Output the [x, y] coordinate of the center of the cell containing the given text.  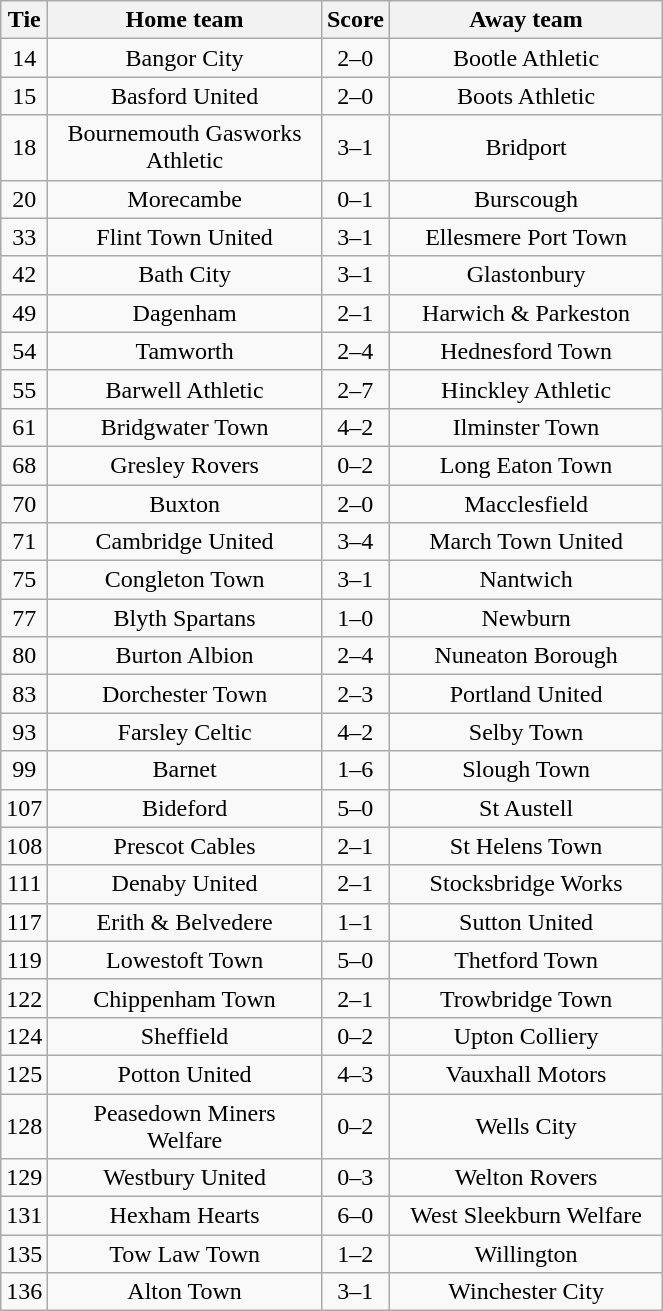
Vauxhall Motors [526, 1074]
Long Eaton Town [526, 465]
108 [24, 846]
St Austell [526, 808]
Flint Town United [185, 237]
Bournemouth Gasworks Athletic [185, 148]
Bangor City [185, 58]
Dorchester Town [185, 694]
18 [24, 148]
Stocksbridge Works [526, 884]
83 [24, 694]
Denaby United [185, 884]
Upton Colliery [526, 1036]
Burscough [526, 199]
Chippenham Town [185, 998]
Ilminster Town [526, 427]
Westbury United [185, 1178]
Potton United [185, 1074]
124 [24, 1036]
122 [24, 998]
54 [24, 351]
131 [24, 1216]
4–3 [355, 1074]
Erith & Belvedere [185, 922]
Glastonbury [526, 275]
Hednesford Town [526, 351]
Morecambe [185, 199]
Score [355, 20]
Barwell Athletic [185, 389]
Tow Law Town [185, 1254]
20 [24, 199]
Lowestoft Town [185, 960]
Newburn [526, 618]
111 [24, 884]
Thetford Town [526, 960]
71 [24, 542]
Macclesfield [526, 503]
Welton Rovers [526, 1178]
0–1 [355, 199]
Trowbridge Town [526, 998]
Bath City [185, 275]
99 [24, 770]
Basford United [185, 96]
33 [24, 237]
93 [24, 732]
Bideford [185, 808]
Sutton United [526, 922]
125 [24, 1074]
Home team [185, 20]
68 [24, 465]
128 [24, 1126]
117 [24, 922]
Ellesmere Port Town [526, 237]
Portland United [526, 694]
Congleton Town [185, 580]
Farsley Celtic [185, 732]
80 [24, 656]
1–0 [355, 618]
75 [24, 580]
Slough Town [526, 770]
Boots Athletic [526, 96]
Hexham Hearts [185, 1216]
Winchester City [526, 1292]
West Sleekburn Welfare [526, 1216]
Selby Town [526, 732]
1–1 [355, 922]
St Helens Town [526, 846]
119 [24, 960]
15 [24, 96]
77 [24, 618]
Bootle Athletic [526, 58]
49 [24, 313]
70 [24, 503]
1–6 [355, 770]
0–3 [355, 1178]
Harwich & Parkeston [526, 313]
Peasedown Miners Welfare [185, 1126]
Bridport [526, 148]
Burton Albion [185, 656]
Willington [526, 1254]
Wells City [526, 1126]
14 [24, 58]
136 [24, 1292]
Alton Town [185, 1292]
Blyth Spartans [185, 618]
Buxton [185, 503]
1–2 [355, 1254]
Nantwich [526, 580]
Gresley Rovers [185, 465]
2–3 [355, 694]
Sheffield [185, 1036]
42 [24, 275]
Barnet [185, 770]
Hinckley Athletic [526, 389]
55 [24, 389]
2–7 [355, 389]
107 [24, 808]
Tamworth [185, 351]
Cambridge United [185, 542]
6–0 [355, 1216]
March Town United [526, 542]
Bridgwater Town [185, 427]
Away team [526, 20]
Nuneaton Borough [526, 656]
61 [24, 427]
3–4 [355, 542]
135 [24, 1254]
129 [24, 1178]
Dagenham [185, 313]
Tie [24, 20]
Prescot Cables [185, 846]
